Locate the cell with the specified text and output its [X, Y] center coordinate. 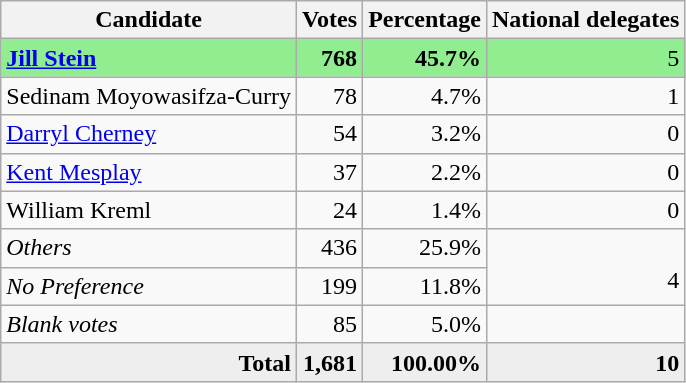
45.7% [425, 58]
No Preference [149, 286]
85 [329, 324]
Votes [329, 20]
Darryl Cherney [149, 134]
199 [329, 286]
1 [585, 96]
3.2% [425, 134]
National delegates [585, 20]
Sedinam Moyowasifza-Curry [149, 96]
1.4% [425, 210]
24 [329, 210]
4.7% [425, 96]
William Kreml [149, 210]
10 [585, 362]
Jill Stein [149, 58]
Blank votes [149, 324]
Percentage [425, 20]
5 [585, 58]
436 [329, 248]
Kent Mesplay [149, 172]
4 [585, 267]
Candidate [149, 20]
Others [149, 248]
78 [329, 96]
37 [329, 172]
768 [329, 58]
2.2% [425, 172]
5.0% [425, 324]
Total [149, 362]
54 [329, 134]
100.00% [425, 362]
25.9% [425, 248]
11.8% [425, 286]
1,681 [329, 362]
